Search for the cell housing the specified text and yield its [x, y] center coordinate. 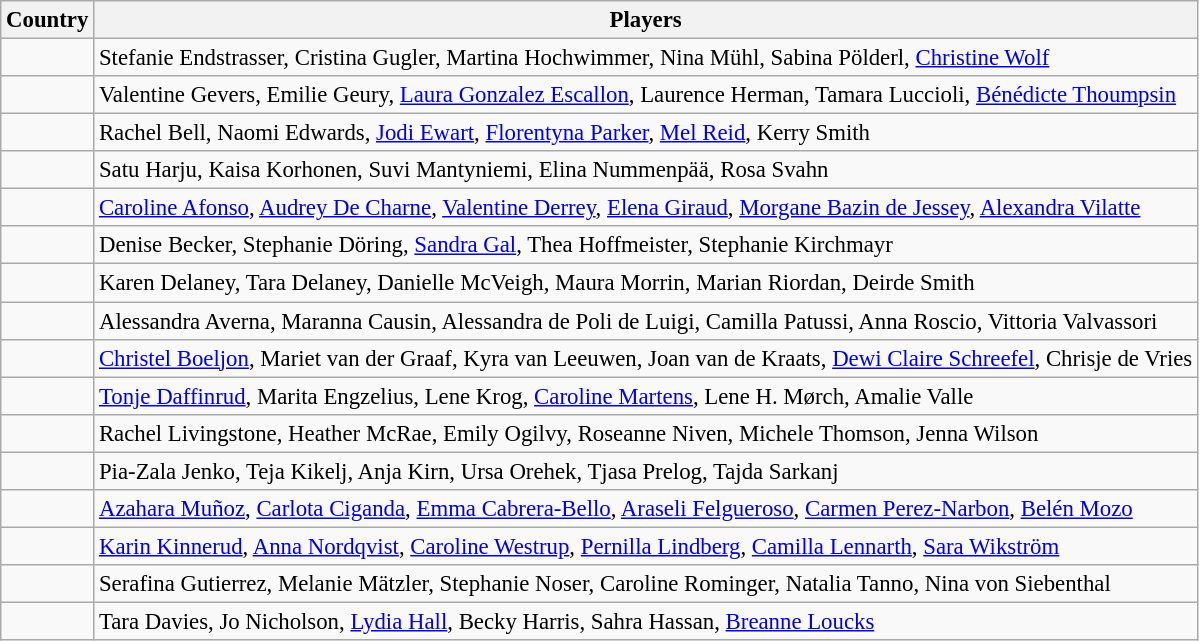
Rachel Livingstone, Heather McRae, Emily Ogilvy, Roseanne Niven, Michele Thomson, Jenna Wilson [646, 433]
Serafina Gutierrez, Melanie Mätzler, Stephanie Noser, Caroline Rominger, Natalia Tanno, Nina von Siebenthal [646, 584]
Azahara Muñoz, Carlota Ciganda, Emma Cabrera-Bello, Araseli Felgueroso, Carmen Perez-Narbon, Belén Mozo [646, 509]
Pia-Zala Jenko, Teja Kikelj, Anja Kirn, Ursa Orehek, Tjasa Prelog, Tajda Sarkanj [646, 471]
Rachel Bell, Naomi Edwards, Jodi Ewart, Florentyna Parker, Mel Reid, Kerry Smith [646, 133]
Valentine Gevers, Emilie Geury, Laura Gonzalez Escallon, Laurence Herman, Tamara Luccioli, Bénédicte Thoumpsin [646, 95]
Denise Becker, Stephanie Döring, Sandra Gal, Thea Hoffmeister, Stephanie Kirchmayr [646, 245]
Christel Boeljon, Mariet van der Graaf, Kyra van Leeuwen, Joan van de Kraats, Dewi Claire Schreefel, Chrisje de Vries [646, 358]
Players [646, 20]
Country [48, 20]
Satu Harju, Kaisa Korhonen, Suvi Mantyniemi, Elina Nummenpää, Rosa Svahn [646, 170]
Alessandra Averna, Maranna Causin, Alessandra de Poli de Luigi, Camilla Patussi, Anna Roscio, Vittoria Valvassori [646, 321]
Karen Delaney, Tara Delaney, Danielle McVeigh, Maura Morrin, Marian Riordan, Deirde Smith [646, 283]
Karin Kinnerud, Anna Nordqvist, Caroline Westrup, Pernilla Lindberg, Camilla Lennarth, Sara Wikström [646, 546]
Caroline Afonso, Audrey De Charne, Valentine Derrey, Elena Giraud, Morgane Bazin de Jessey, Alexandra Vilatte [646, 208]
Tonje Daffinrud, Marita Engzelius, Lene Krog, Caroline Martens, Lene H. Mørch, Amalie Valle [646, 396]
Stefanie Endstrasser, Cristina Gugler, Martina Hochwimmer, Nina Mühl, Sabina Pölderl, Christine Wolf [646, 58]
Tara Davies, Jo Nicholson, Lydia Hall, Becky Harris, Sahra Hassan, Breanne Loucks [646, 621]
